Detect which cell encompasses the target text, then output its (x, y) center coordinate. 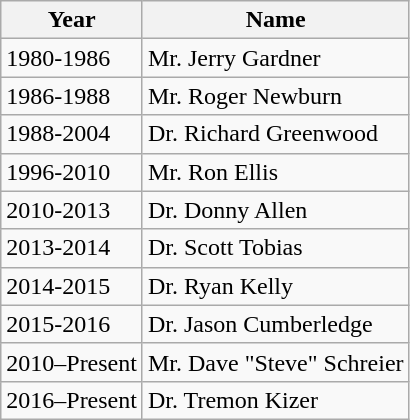
2015-2016 (72, 324)
Mr. Dave "Steve" Schreier (276, 362)
2016–Present (72, 400)
Dr. Richard Greenwood (276, 134)
2013-2014 (72, 248)
2010-2013 (72, 210)
Name (276, 20)
2014-2015 (72, 286)
Year (72, 20)
1986-1988 (72, 96)
Dr. Donny Allen (276, 210)
Dr. Scott Tobias (276, 248)
Dr. Jason Cumberledge (276, 324)
1996-2010 (72, 172)
1980-1986 (72, 58)
1988-2004 (72, 134)
Dr. Ryan Kelly (276, 286)
2010–Present (72, 362)
Mr. Roger Newburn (276, 96)
Mr. Jerry Gardner (276, 58)
Dr. Tremon Kizer (276, 400)
Mr. Ron Ellis (276, 172)
